Capture the cell that displays the provided text and extract its (x, y) central coordinate. 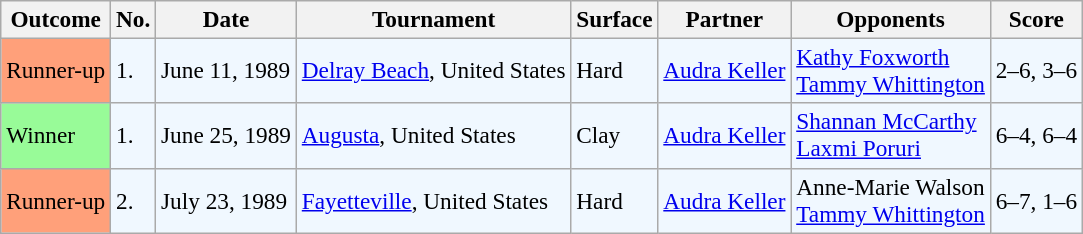
Winner (56, 136)
No. (134, 19)
Kathy Foxworth Tammy Whittington (890, 70)
6–7, 1–6 (1036, 200)
Anne-Marie Walson Tammy Whittington (890, 200)
Outcome (56, 19)
Augusta, United States (433, 136)
Partner (724, 19)
July 23, 1989 (226, 200)
Shannan McCarthy Laxmi Poruri (890, 136)
Fayetteville, United States (433, 200)
June 11, 1989 (226, 70)
Opponents (890, 19)
Delray Beach, United States (433, 70)
Clay (614, 136)
6–4, 6–4 (1036, 136)
June 25, 1989 (226, 136)
2. (134, 200)
Date (226, 19)
2–6, 3–6 (1036, 70)
Score (1036, 19)
Surface (614, 19)
Tournament (433, 19)
